Locate the cell with the specified text and output its [x, y] center coordinate. 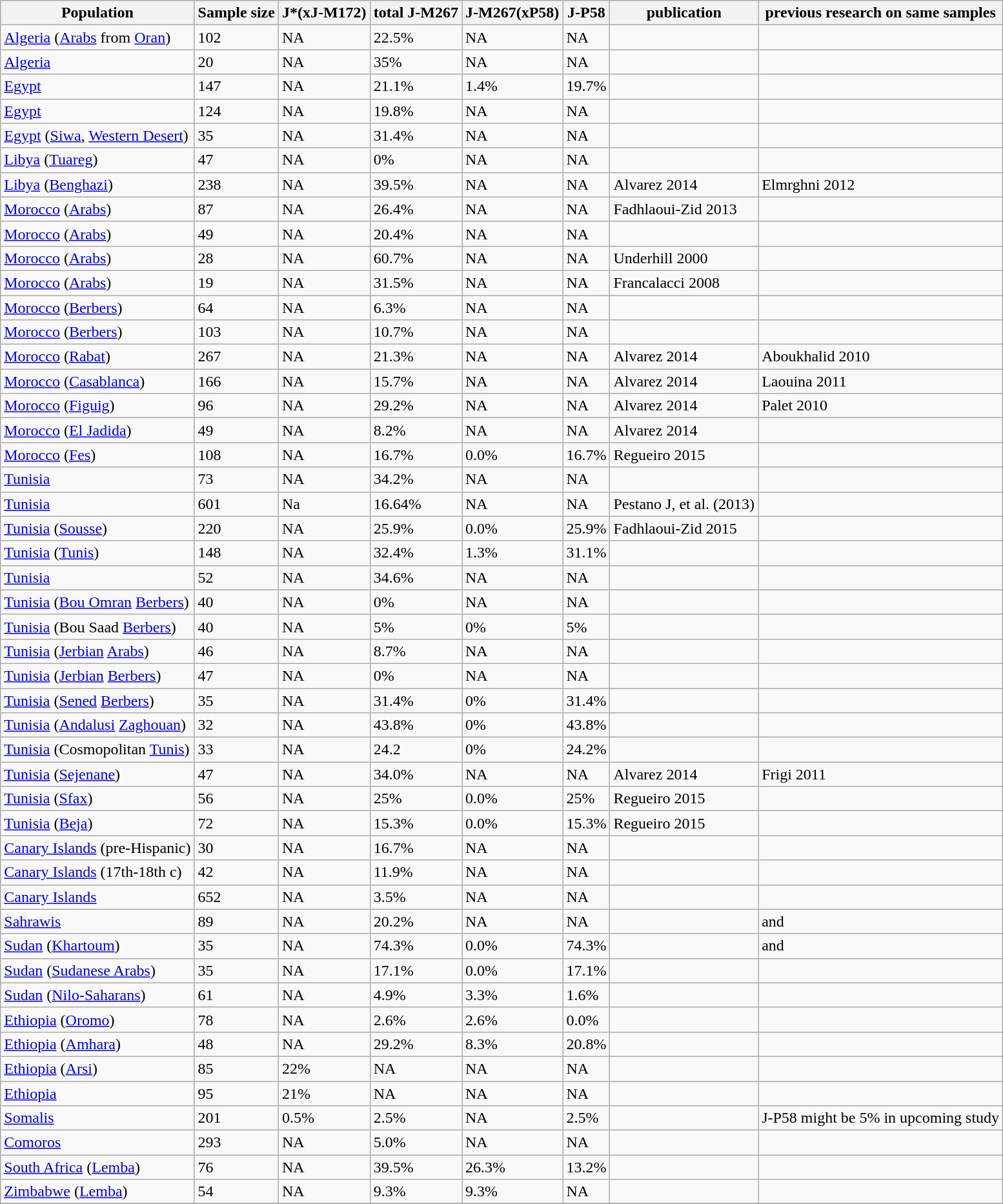
31.1% [586, 553]
20.8% [586, 1044]
Fadhlaoui-Zid 2015 [684, 528]
54 [236, 1192]
Underhill 2000 [684, 258]
Tunisia (Andalusi Zaghouan) [97, 725]
64 [236, 308]
Tunisia (Sousse) [97, 528]
Aboukhalid 2010 [880, 357]
24.2% [586, 750]
Sudan (Nilo-Saharans) [97, 995]
5.0% [416, 1143]
102 [236, 37]
Laouina 2011 [880, 381]
32 [236, 725]
22.5% [416, 37]
148 [236, 553]
0.5% [324, 1118]
total J-M267 [416, 13]
8.7% [416, 651]
24.2 [416, 750]
652 [236, 897]
Comoros [97, 1143]
60.7% [416, 258]
73 [236, 479]
Sudan (Sudanese Arabs) [97, 970]
Na [324, 504]
3.5% [416, 897]
96 [236, 406]
20 [236, 62]
20.4% [416, 234]
Morocco (El Jadida) [97, 430]
Sahrawis [97, 921]
Palet 2010 [880, 406]
293 [236, 1143]
Morocco (Rabat) [97, 357]
Tunisia (Cosmopolitan Tunis) [97, 750]
78 [236, 1019]
J-M267(xP58) [512, 13]
220 [236, 528]
19 [236, 283]
22% [324, 1069]
Egypt (Siwa, Western Desert) [97, 135]
Libya (Benghazi) [97, 185]
34.2% [416, 479]
32.4% [416, 553]
52 [236, 577]
Morocco (Figuig) [97, 406]
South Africa (Lemba) [97, 1167]
166 [236, 381]
108 [236, 455]
601 [236, 504]
Ethiopia (Amhara) [97, 1044]
26.3% [512, 1167]
76 [236, 1167]
72 [236, 823]
238 [236, 185]
48 [236, 1044]
Tunisia (Sened Berbers) [97, 700]
16.64% [416, 504]
201 [236, 1118]
Somalis [97, 1118]
95 [236, 1094]
Tunisia (Sejenane) [97, 774]
10.7% [416, 332]
4.9% [416, 995]
21.3% [416, 357]
Francalacci 2008 [684, 283]
Tunisia (Tunis) [97, 553]
13.2% [586, 1167]
8.2% [416, 430]
3.3% [512, 995]
Pestano J, et al. (2013) [684, 504]
Canary Islands [97, 897]
Algeria (Arabs from Oran) [97, 37]
28 [236, 258]
Libya (Tuareg) [97, 160]
J-P58 might be 5% in upcoming study [880, 1118]
31.5% [416, 283]
previous research on same samples [880, 13]
Elmrghni 2012 [880, 185]
1.3% [512, 553]
56 [236, 799]
19.7% [586, 86]
87 [236, 209]
15.7% [416, 381]
21.1% [416, 86]
Fadhlaoui-Zid 2013 [684, 209]
Tunisia (Sfax) [97, 799]
1.4% [512, 86]
89 [236, 921]
Ethiopia (Oromo) [97, 1019]
46 [236, 651]
8.3% [512, 1044]
Ethiopia (Arsi) [97, 1069]
Sample size [236, 13]
publication [684, 13]
267 [236, 357]
1.6% [586, 995]
26.4% [416, 209]
Ethiopia [97, 1094]
Canary Islands (pre-Hispanic) [97, 848]
Morocco (Casablanca) [97, 381]
Canary Islands (17th-18th c) [97, 872]
Morocco (Fes) [97, 455]
Tunisia (Beja) [97, 823]
30 [236, 848]
19.8% [416, 111]
42 [236, 872]
Algeria [97, 62]
85 [236, 1069]
34.6% [416, 577]
61 [236, 995]
35% [416, 62]
Tunisia (Jerbian Berbers) [97, 676]
34.0% [416, 774]
J-P58 [586, 13]
Zimbabwe (Lemba) [97, 1192]
Tunisia (Jerbian Arabs) [97, 651]
Tunisia (Bou Omran Berbers) [97, 602]
20.2% [416, 921]
Frigi 2011 [880, 774]
Sudan (Khartoum) [97, 946]
6.3% [416, 308]
103 [236, 332]
124 [236, 111]
33 [236, 750]
J*(xJ-M172) [324, 13]
Population [97, 13]
21% [324, 1094]
147 [236, 86]
Tunisia (Bou Saad Berbers) [97, 627]
11.9% [416, 872]
